For the text-containing cell, return its midpoint in (X, Y) coordinate format. 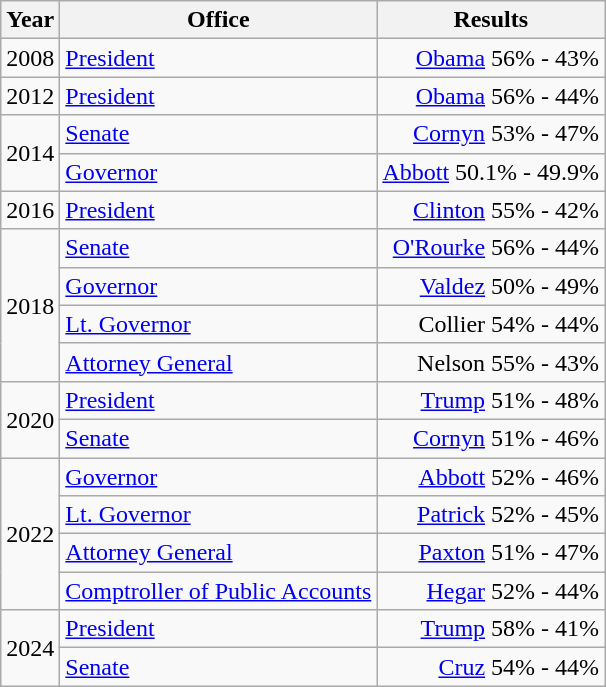
Cornyn 51% - 46% (491, 438)
Paxton 51% - 47% (491, 553)
2008 (30, 58)
2012 (30, 96)
Collier 54% - 44% (491, 324)
Comptroller of Public Accounts (218, 591)
2024 (30, 648)
Valdez 50% - 49% (491, 286)
2018 (30, 305)
Hegar 52% - 44% (491, 591)
Year (30, 20)
Obama 56% - 44% (491, 96)
2022 (30, 534)
Trump 51% - 48% (491, 400)
Patrick 52% - 45% (491, 515)
Trump 58% - 41% (491, 629)
Obama 56% - 43% (491, 58)
Clinton 55% - 42% (491, 210)
Nelson 55% - 43% (491, 362)
2014 (30, 153)
Abbott 50.1% - 49.9% (491, 172)
Office (218, 20)
O'Rourke 56% - 44% (491, 248)
Abbott 52% - 46% (491, 477)
Cornyn 53% - 47% (491, 134)
Cruz 54% - 44% (491, 667)
Results (491, 20)
2016 (30, 210)
2020 (30, 419)
